Capture the cell that displays the provided text and extract its [x, y] central coordinate. 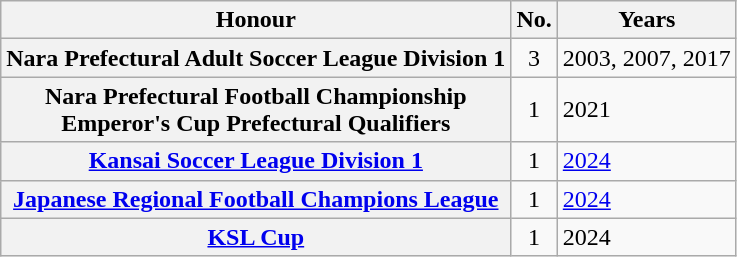
Kansai Soccer League Division 1 [256, 161]
Years [646, 20]
No. [534, 20]
Nara Prefectural Adult Soccer League Division 1 [256, 58]
KSL Cup [256, 237]
Honour [256, 20]
3 [534, 58]
Japanese Regional Football Champions League [256, 199]
Nara Prefectural Football Championship Emperor's Cup Prefectural Qualifiers [256, 110]
2021 [646, 110]
2003, 2007, 2017 [646, 58]
